Detect which cell encompasses the target text, then output its [x, y] center coordinate. 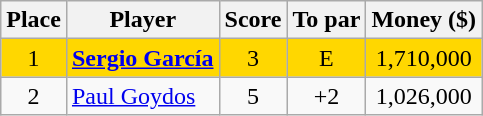
+2 [326, 96]
Sergio García [142, 58]
To par [326, 20]
2 [34, 96]
Place [34, 20]
1,710,000 [424, 58]
3 [253, 58]
Paul Goydos [142, 96]
1,026,000 [424, 96]
1 [34, 58]
5 [253, 96]
Player [142, 20]
Money ($) [424, 20]
Score [253, 20]
E [326, 58]
